Scan for the cell matching the given text and deliver its [x, y] coordinate at center. 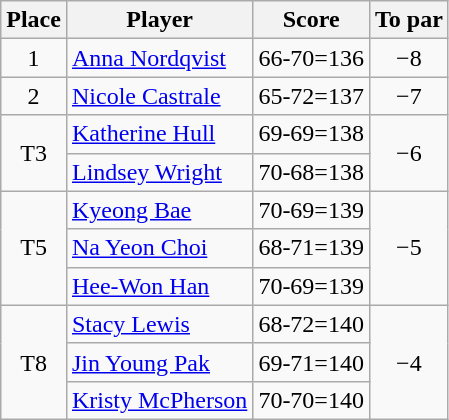
70-70=140 [312, 400]
Anna Nordqvist [159, 58]
T3 [34, 153]
Place [34, 20]
Na Yeon Choi [159, 248]
Kyeong Bae [159, 210]
To par [408, 20]
2 [34, 96]
−7 [408, 96]
69-71=140 [312, 362]
Nicole Castrale [159, 96]
65-72=137 [312, 96]
T5 [34, 248]
Jin Young Pak [159, 362]
T8 [34, 362]
Stacy Lewis [159, 324]
−6 [408, 153]
−5 [408, 248]
Lindsey Wright [159, 172]
1 [34, 58]
68-72=140 [312, 324]
70-68=138 [312, 172]
−8 [408, 58]
69-69=138 [312, 134]
Katherine Hull [159, 134]
−4 [408, 362]
Player [159, 20]
Kristy McPherson [159, 400]
Score [312, 20]
66-70=136 [312, 58]
68-71=139 [312, 248]
Hee-Won Han [159, 286]
